Return [X, Y] of the center of cell containing provided text 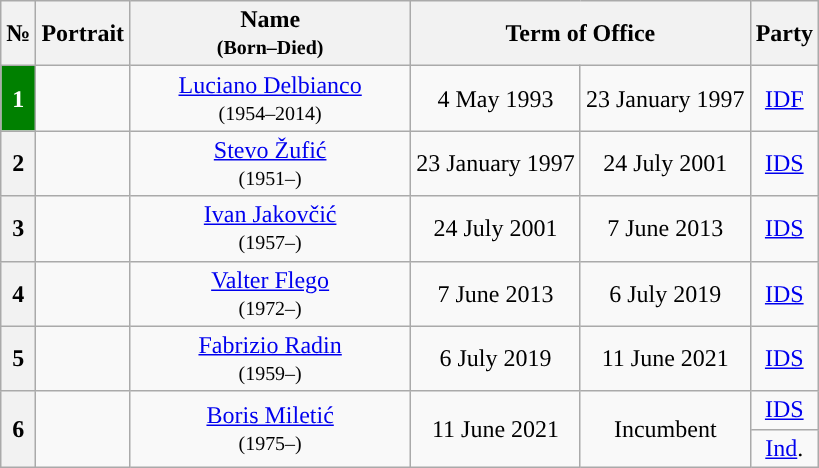
Incumbent [665, 429]
Ind. [784, 448]
5 [18, 358]
Term of Office [580, 34]
Party [784, 34]
Boris Miletić(1975–) [270, 429]
Portrait [83, 34]
Name(Born–Died) [270, 34]
Ivan Jakovčić(1957–) [270, 228]
Stevo Žufić(1951–) [270, 164]
IDF [784, 98]
Fabrizio Radin(1959–) [270, 358]
4 [18, 294]
Luciano Delbianco(1954–2014) [270, 98]
3 [18, 228]
1 [18, 98]
№ [18, 34]
6 [18, 429]
2 [18, 164]
Valter Flego(1972–) [270, 294]
4 May 1993 [496, 98]
